Extract the (X, Y) coordinate from the center of the cell holding the provided text.  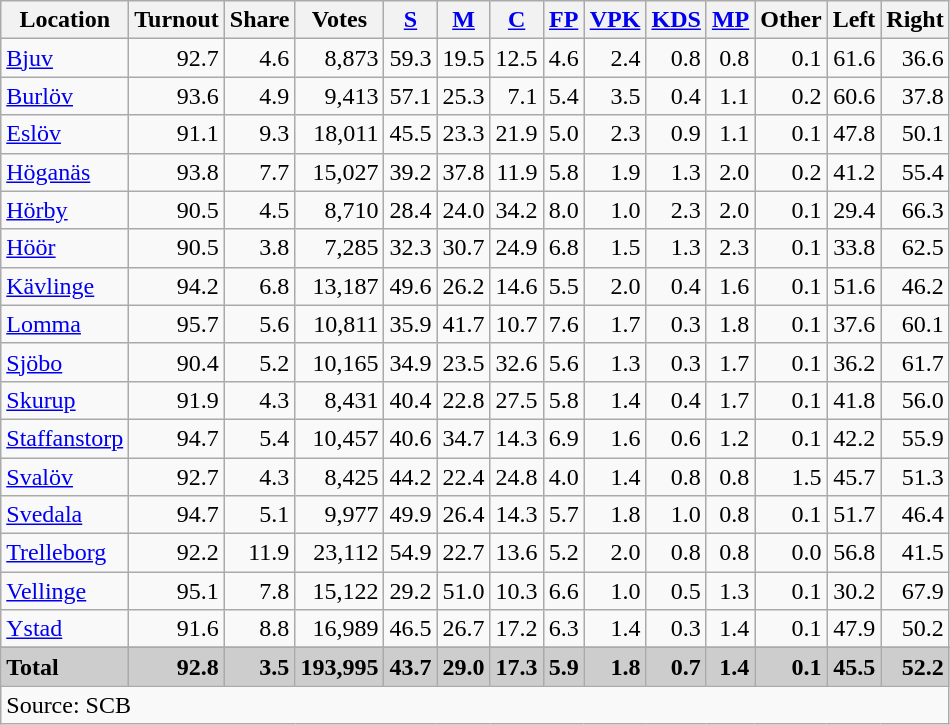
8,710 (340, 210)
1.9 (615, 172)
8.0 (564, 210)
55.9 (915, 438)
93.8 (177, 172)
56.8 (854, 553)
Left (854, 20)
91.9 (177, 400)
46.5 (410, 629)
95.1 (177, 591)
49.9 (410, 515)
19.5 (464, 58)
5.1 (260, 515)
Source: SCB (475, 705)
Hörby (65, 210)
51.3 (915, 477)
34.7 (464, 438)
8.8 (260, 629)
22.4 (464, 477)
Eslöv (65, 134)
24.0 (464, 210)
17.2 (516, 629)
32.3 (410, 248)
0.5 (676, 591)
35.9 (410, 324)
62.5 (915, 248)
Sjöbo (65, 362)
9,977 (340, 515)
25.3 (464, 96)
1.2 (730, 438)
92.8 (177, 667)
3.8 (260, 248)
36.6 (915, 58)
17.3 (516, 667)
7.1 (516, 96)
59.3 (410, 58)
26.7 (464, 629)
39.2 (410, 172)
6.3 (564, 629)
92.2 (177, 553)
5.0 (564, 134)
13.6 (516, 553)
24.9 (516, 248)
2.4 (615, 58)
5.7 (564, 515)
47.8 (854, 134)
Höganäs (65, 172)
Kävlinge (65, 286)
Burlöv (65, 96)
Svalöv (65, 477)
51.7 (854, 515)
5.5 (564, 286)
Höör (65, 248)
Ystad (65, 629)
55.4 (915, 172)
66.3 (915, 210)
0.6 (676, 438)
54.9 (410, 553)
67.9 (915, 591)
18,011 (340, 134)
95.7 (177, 324)
0.0 (791, 553)
9,413 (340, 96)
Lomma (65, 324)
8,873 (340, 58)
Vellinge (65, 591)
0.7 (676, 667)
10,811 (340, 324)
10,165 (340, 362)
10.3 (516, 591)
21.9 (516, 134)
46.4 (915, 515)
94.2 (177, 286)
60.6 (854, 96)
61.6 (854, 58)
50.1 (915, 134)
7.6 (564, 324)
7.7 (260, 172)
28.4 (410, 210)
32.6 (516, 362)
Trelleborg (65, 553)
26.2 (464, 286)
41.7 (464, 324)
KDS (676, 20)
40.4 (410, 400)
49.6 (410, 286)
51.6 (854, 286)
41.5 (915, 553)
29.0 (464, 667)
Share (260, 20)
13,187 (340, 286)
Svedala (65, 515)
47.9 (854, 629)
50.2 (915, 629)
23.5 (464, 362)
44.2 (410, 477)
VPK (615, 20)
6.9 (564, 438)
C (516, 20)
16,989 (340, 629)
Bjuv (65, 58)
15,122 (340, 591)
10.7 (516, 324)
27.5 (516, 400)
37.6 (854, 324)
91.6 (177, 629)
Skurup (65, 400)
S (410, 20)
93.6 (177, 96)
Staffanstorp (65, 438)
0.9 (676, 134)
61.7 (915, 362)
42.2 (854, 438)
4.9 (260, 96)
30.2 (854, 591)
10,457 (340, 438)
22.7 (464, 553)
14.6 (516, 286)
Votes (340, 20)
Turnout (177, 20)
7.8 (260, 591)
4.5 (260, 210)
30.7 (464, 248)
Right (915, 20)
52.2 (915, 667)
51.0 (464, 591)
91.1 (177, 134)
45.7 (854, 477)
4.0 (564, 477)
60.1 (915, 324)
43.7 (410, 667)
193,995 (340, 667)
41.8 (854, 400)
12.5 (516, 58)
5.9 (564, 667)
MP (730, 20)
40.6 (410, 438)
8,425 (340, 477)
56.0 (915, 400)
23,112 (340, 553)
Location (65, 20)
6.6 (564, 591)
46.2 (915, 286)
FP (564, 20)
41.2 (854, 172)
22.8 (464, 400)
Total (65, 667)
15,027 (340, 172)
7,285 (340, 248)
33.8 (854, 248)
M (464, 20)
9.3 (260, 134)
57.1 (410, 96)
8,431 (340, 400)
24.8 (516, 477)
29.2 (410, 591)
26.4 (464, 515)
90.4 (177, 362)
34.2 (516, 210)
Other (791, 20)
34.9 (410, 362)
36.2 (854, 362)
29.4 (854, 210)
23.3 (464, 134)
